Provide the (x, y) coordinate of the cell's center where the given text is located.  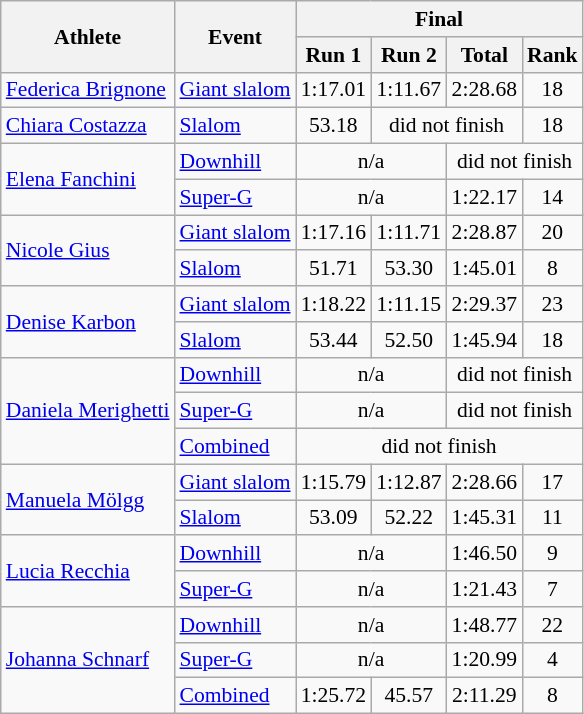
1:18.22 (334, 304)
Nicole Gius (88, 250)
2:28.66 (484, 482)
1:11.67 (408, 90)
1:45.94 (484, 340)
Event (236, 36)
2:29.37 (484, 304)
22 (552, 625)
1:45.31 (484, 518)
7 (552, 589)
45.57 (408, 696)
17 (552, 482)
1:46.50 (484, 554)
11 (552, 518)
Run 1 (334, 55)
1:17.01 (334, 90)
1:11.15 (408, 304)
Johanna Schnarf (88, 660)
1:22.17 (484, 197)
2:11.29 (484, 696)
1:12.87 (408, 482)
53.18 (334, 126)
1:45.01 (484, 269)
9 (552, 554)
52.50 (408, 340)
Final (440, 19)
53.09 (334, 518)
Federica Brignone (88, 90)
20 (552, 233)
1:20.99 (484, 660)
Daniela Merighetti (88, 410)
1:21.43 (484, 589)
23 (552, 304)
Elena Fanchini (88, 180)
Run 2 (408, 55)
4 (552, 660)
53.44 (334, 340)
2:28.68 (484, 90)
1:11.71 (408, 233)
1:48.77 (484, 625)
53.30 (408, 269)
Denise Karbon (88, 322)
2:28.87 (484, 233)
Manuela Mölgg (88, 500)
1:17.16 (334, 233)
52.22 (408, 518)
Chiara Costazza (88, 126)
Lucia Recchia (88, 572)
Rank (552, 55)
14 (552, 197)
51.71 (334, 269)
Total (484, 55)
1:25.72 (334, 696)
Athlete (88, 36)
1:15.79 (334, 482)
